Provide the [x, y] coordinate of the cell's center where the given text is located.  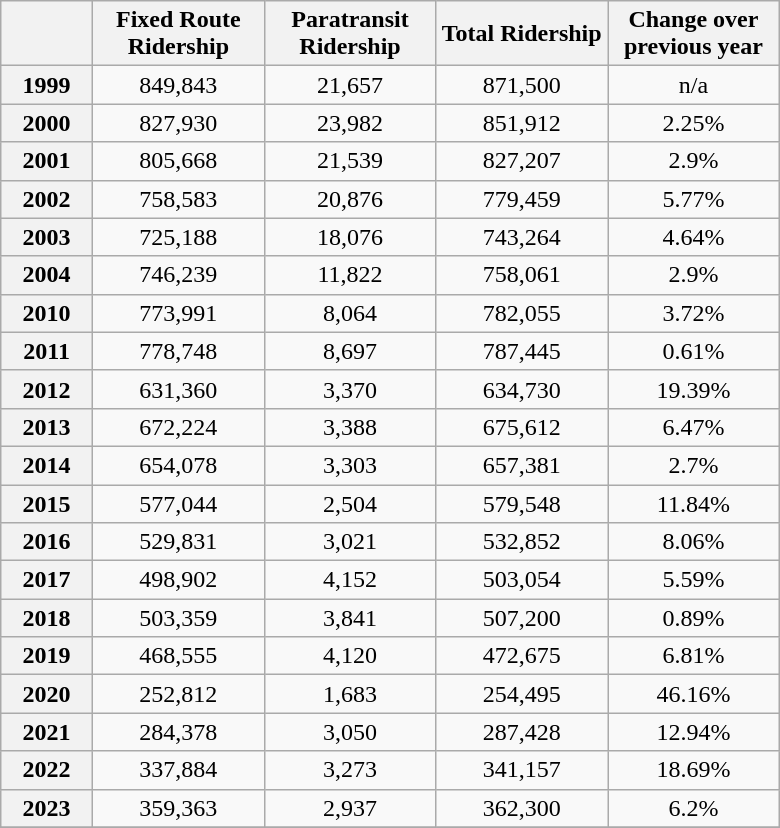
787,445 [522, 351]
758,061 [522, 275]
2.7% [694, 465]
2,937 [350, 808]
2010 [47, 313]
6.47% [694, 427]
21,539 [350, 161]
2022 [47, 770]
672,224 [178, 427]
2023 [47, 808]
634,730 [522, 389]
3,050 [350, 732]
341,157 [522, 770]
18,076 [350, 237]
3,303 [350, 465]
529,831 [178, 542]
254,495 [522, 694]
498,902 [178, 580]
778,748 [178, 351]
2,504 [350, 503]
8,697 [350, 351]
2019 [47, 656]
654,078 [178, 465]
2002 [47, 199]
362,300 [522, 808]
675,612 [522, 427]
805,668 [178, 161]
579,548 [522, 503]
21,657 [350, 85]
4,120 [350, 656]
507,200 [522, 618]
472,675 [522, 656]
Total Ridership [522, 34]
4,152 [350, 580]
2021 [47, 732]
782,055 [522, 313]
758,583 [178, 199]
827,207 [522, 161]
631,360 [178, 389]
12.94% [694, 732]
0.61% [694, 351]
2016 [47, 542]
746,239 [178, 275]
3,370 [350, 389]
577,044 [178, 503]
1,683 [350, 694]
2004 [47, 275]
252,812 [178, 694]
1999 [47, 85]
Paratransit Ridership [350, 34]
5.59% [694, 580]
2001 [47, 161]
11.84% [694, 503]
18.69% [694, 770]
5.77% [694, 199]
779,459 [522, 199]
3,021 [350, 542]
20,876 [350, 199]
0.89% [694, 618]
3,388 [350, 427]
337,884 [178, 770]
657,381 [522, 465]
871,500 [522, 85]
851,912 [522, 123]
284,378 [178, 732]
n/a [694, 85]
849,843 [178, 85]
773,991 [178, 313]
532,852 [522, 542]
19.39% [694, 389]
6.81% [694, 656]
2000 [47, 123]
2020 [47, 694]
2003 [47, 237]
46.16% [694, 694]
8.06% [694, 542]
Fixed Route Ridership [178, 34]
743,264 [522, 237]
287,428 [522, 732]
2015 [47, 503]
827,930 [178, 123]
8,064 [350, 313]
2013 [47, 427]
503,054 [522, 580]
4.64% [694, 237]
3,841 [350, 618]
6.2% [694, 808]
3.72% [694, 313]
503,359 [178, 618]
11,822 [350, 275]
468,555 [178, 656]
2011 [47, 351]
359,363 [178, 808]
3,273 [350, 770]
23,982 [350, 123]
725,188 [178, 237]
2018 [47, 618]
2.25% [694, 123]
2012 [47, 389]
2017 [47, 580]
2014 [47, 465]
Change over previous year [694, 34]
